Capture the cell that displays the provided text and extract its (X, Y) central coordinate. 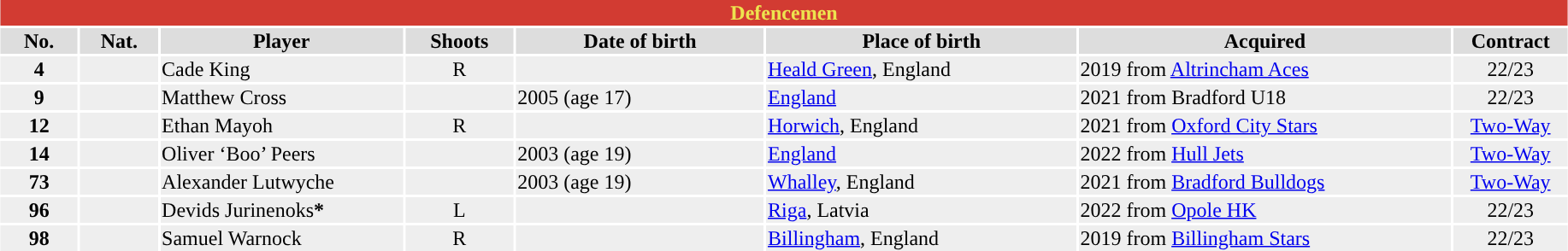
No. (39, 41)
2022 from Hull Jets (1265, 154)
Defencemen (783, 13)
Ethan Mayoh (282, 125)
9 (39, 97)
Oliver ‘Boo’ Peers (282, 154)
Matthew Cross (282, 97)
Cade King (282, 69)
2021 from Bradford Bulldogs (1265, 182)
12 (39, 125)
Player (282, 41)
2022 from Opole HK (1265, 210)
4 (39, 69)
Place of birth (922, 41)
98 (39, 238)
Acquired (1265, 41)
96 (39, 210)
Horwich, England (922, 125)
Nat. (120, 41)
73 (39, 182)
Samuel Warnock (282, 238)
2019 from Billingham Stars (1265, 238)
2021 from Oxford City Stars (1265, 125)
14 (39, 154)
Whalley, England (922, 182)
Devids Jurinenoks* (282, 210)
Date of birth (640, 41)
2021 from Bradford U18 (1265, 97)
Shoots (460, 41)
Billingham, England (922, 238)
Riga, Latvia (922, 210)
2019 from Altrincham Aces (1265, 69)
Heald Green, England (922, 69)
L (460, 210)
2005 (age 17) (640, 97)
Alexander Lutwyche (282, 182)
Contract (1511, 41)
